Determine the (x, y) coordinate at the center of the cell enclosing the given text.  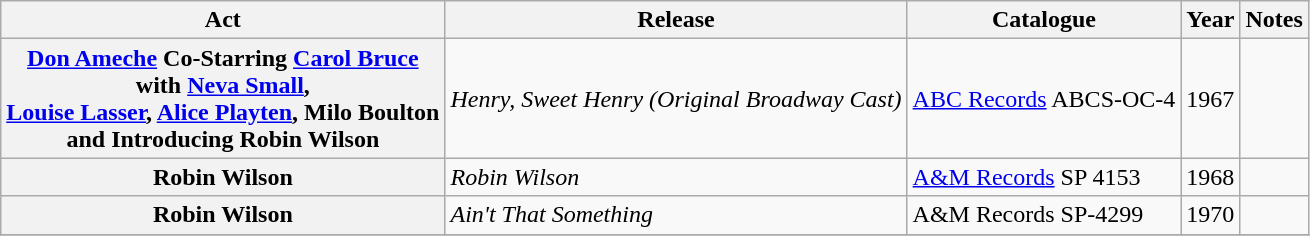
Don Ameche Co-Starring Carol Bruce with Neva Small, Louise Lasser, Alice Playten, Milo Boulton and Introducing Robin Wilson (223, 98)
Ain't That Something (676, 215)
Henry, Sweet Henry (Original Broadway Cast) (676, 98)
1967 (1210, 98)
A&M Records SP 4153 (1044, 177)
1968 (1210, 177)
Notes (1274, 20)
ABC Records ABCS-OC-4 (1044, 98)
Release (676, 20)
A&M Records SP-4299 (1044, 215)
Year (1210, 20)
1970 (1210, 215)
Act (223, 20)
Catalogue (1044, 20)
